Detect which cell encompasses the target text, then output its [X, Y] center coordinate. 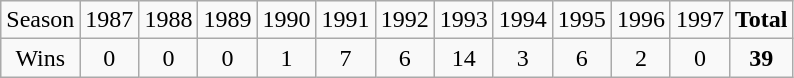
14 [464, 58]
1988 [168, 20]
1992 [404, 20]
3 [522, 58]
1994 [522, 20]
39 [761, 58]
1989 [228, 20]
1993 [464, 20]
1991 [346, 20]
2 [640, 58]
1997 [700, 20]
1990 [286, 20]
1996 [640, 20]
1995 [582, 20]
1 [286, 58]
Total [761, 20]
Season [40, 20]
7 [346, 58]
Wins [40, 58]
1987 [110, 20]
